Provide the (x, y) coordinate of the cell's center where the given text is located.  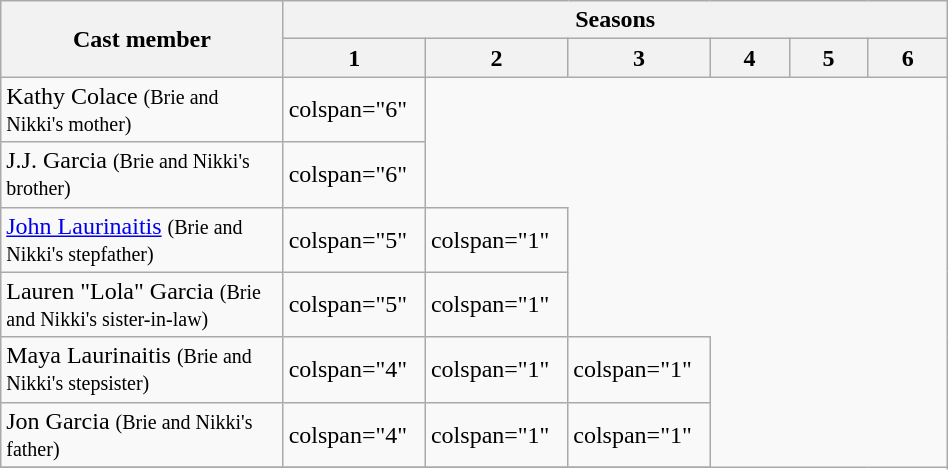
3 (639, 58)
Jon Garcia (Brie and Nikki's father) (142, 434)
1 (354, 58)
Seasons (615, 20)
5 (828, 58)
Kathy Colace (Brie and Nikki's mother) (142, 110)
J.J. Garcia (Brie and Nikki's brother) (142, 174)
Cast member (142, 39)
John Laurinaitis (Brie and Nikki's stepfather) (142, 240)
2 (496, 58)
Lauren "Lola" Garcia (Brie and Nikki's sister-in-law) (142, 304)
6 (908, 58)
4 (750, 58)
Maya Laurinaitis (Brie and Nikki's stepsister) (142, 370)
